Identify which cell holds the provided text, then report its (x, y) central coordinate. 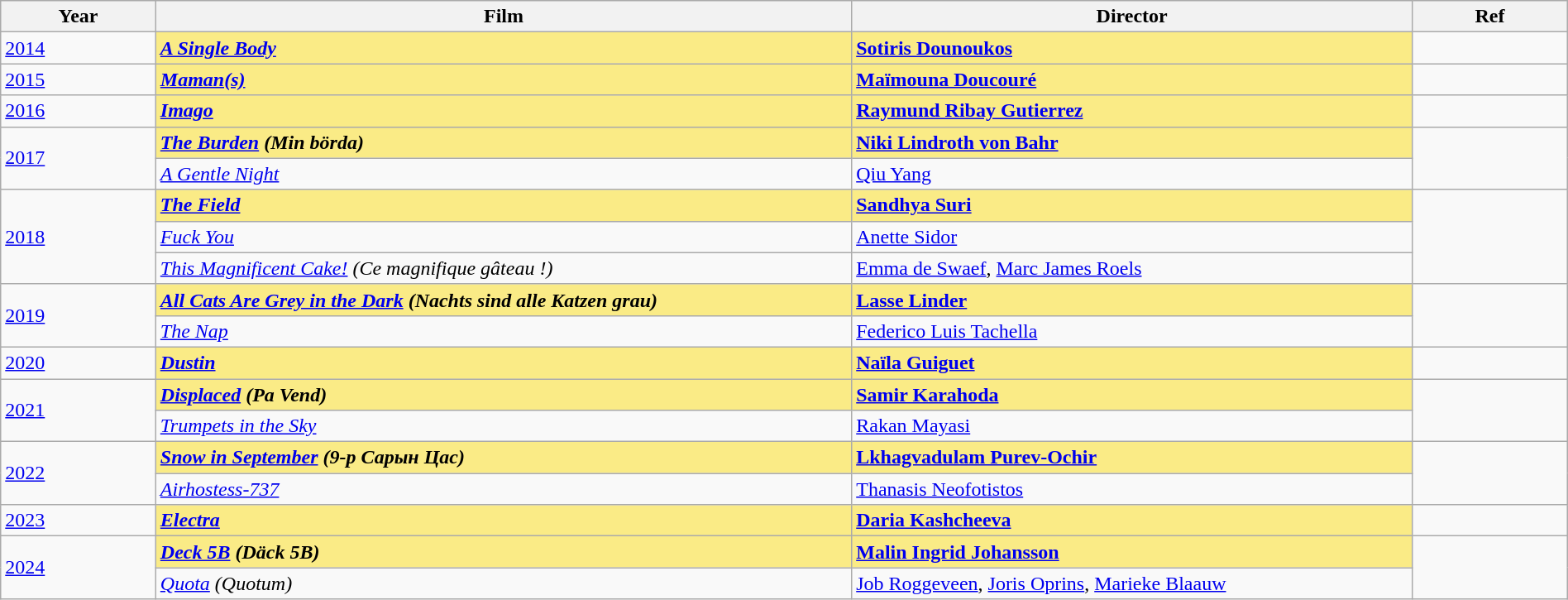
Lkhagvadulam Purev-Ochir (1132, 458)
Niki Lindroth von Bahr (1132, 142)
Emma de Swaef, Marc James Roels (1132, 268)
Maman(s) (503, 79)
2015 (79, 79)
This Magnificent Cake! (Ce magnifique gâteau !) (503, 268)
Electra (503, 521)
Lasse Linder (1132, 300)
Job Roggeveen, Joris Oprins, Marieke Blaauw (1132, 583)
The Field (503, 205)
Trumpets in the Sky (503, 426)
The Nap (503, 331)
Anette Sidor (1132, 237)
All Cats Are Grey in the Dark (Nachts sind alle Katzen grau) (503, 300)
2017 (79, 158)
2023 (79, 521)
Daria Kashcheeva (1132, 521)
Deck 5B (Däck 5B) (503, 552)
Quota (Quotum) (503, 583)
Sotiris Dounoukos (1132, 48)
Thanasis Neofotistos (1132, 489)
Raymund Ribay Gutierrez (1132, 111)
Federico Luis Tachella (1132, 331)
A Gentle Night (503, 174)
2020 (79, 362)
Naïla Guiguet (1132, 362)
Snow in September (9-р Сарын Цас) (503, 458)
2018 (79, 237)
2016 (79, 111)
2021 (79, 410)
Sandhya Suri (1132, 205)
Malin Ingrid Johansson (1132, 552)
2014 (79, 48)
Dustin (503, 362)
The Burden (Min börda) (503, 142)
Imago (503, 111)
2024 (79, 568)
Film (503, 17)
Fuck You (503, 237)
Rakan Mayasi (1132, 426)
Year (79, 17)
Maïmouna Doucouré (1132, 79)
Displaced (Pa Vend) (503, 395)
Samir Karahoda (1132, 395)
Qiu Yang (1132, 174)
Ref (1490, 17)
2022 (79, 473)
Airhostess-737 (503, 489)
Director (1132, 17)
2019 (79, 315)
A Single Body (503, 48)
